Scan for the cell matching the given text and deliver its [x, y] coordinate at center. 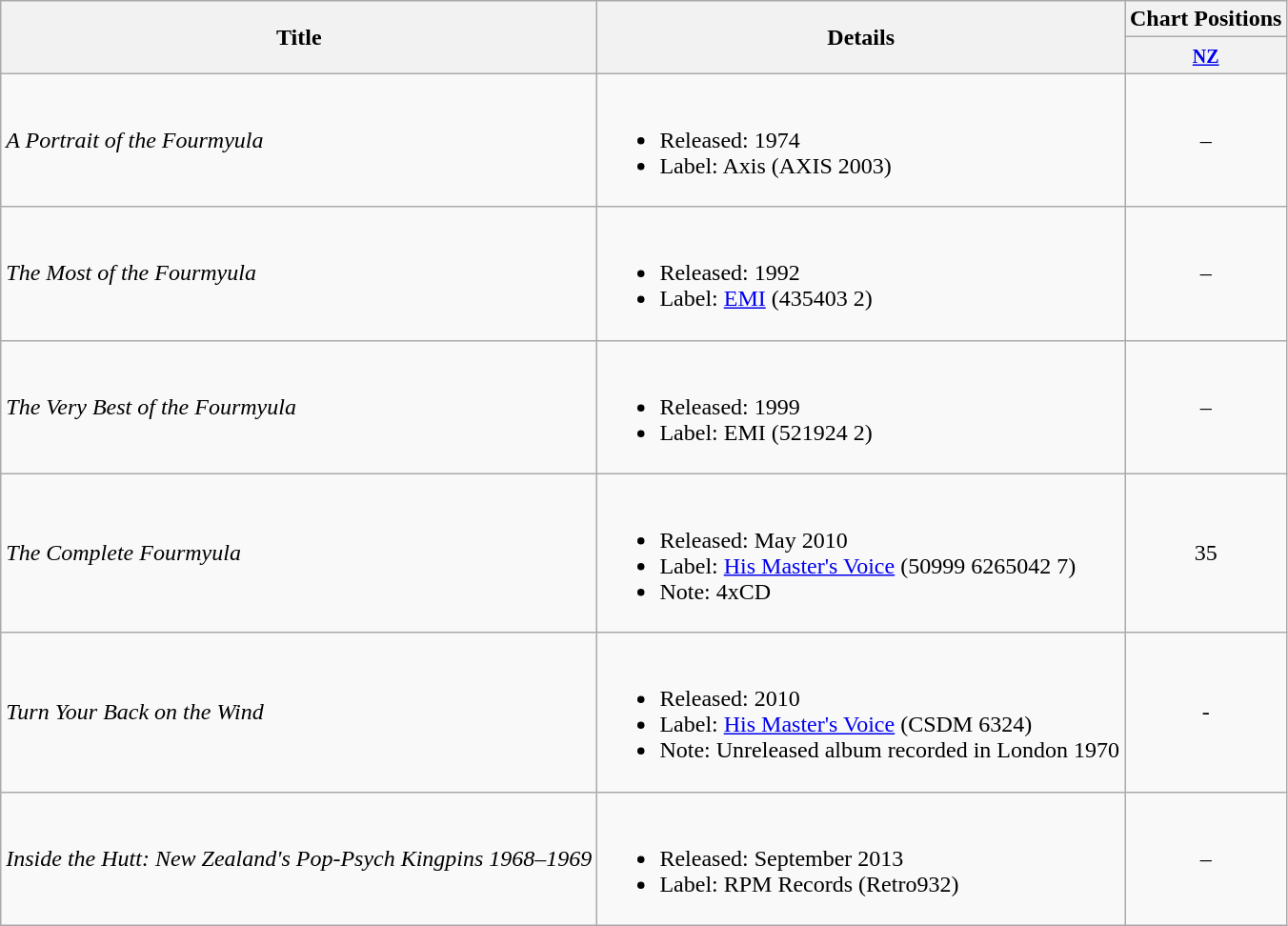
Released: 1974Label: Axis (AXIS 2003) [861, 140]
Released: 2010Label: His Master's Voice (CSDM 6324)Note: Unreleased album recorded in London 1970 [861, 713]
- [1205, 713]
Details [861, 37]
Turn Your Back on the Wind [299, 713]
Released: September 2013Label: RPM Records (Retro932) [861, 858]
Inside the Hutt: New Zealand's Pop-Psych Kingpins 1968–1969 [299, 858]
Chart Positions [1205, 19]
The Most of the Fourmyula [299, 273]
The Complete Fourmyula [299, 553]
Title [299, 37]
NZ [1205, 55]
A Portrait of the Fourmyula [299, 140]
The Very Best of the Fourmyula [299, 407]
Released: May 2010Label: His Master's Voice (50999 6265042 7)Note: 4xCD [861, 553]
35 [1205, 553]
Released: 1999Label: EMI (521924 2) [861, 407]
Released: 1992Label: EMI (435403 2) [861, 273]
